Identify which cell holds the provided text, then report its (X, Y) central coordinate. 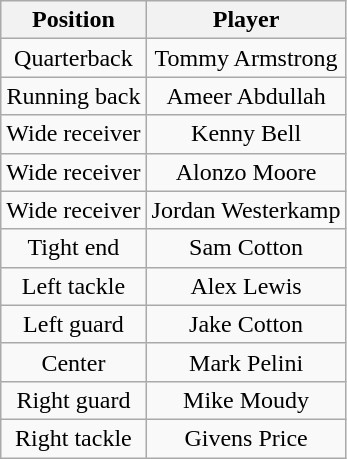
Quarterback (74, 58)
Player (246, 20)
Right tackle (74, 438)
Mike Moudy (246, 400)
Left tackle (74, 286)
Position (74, 20)
Jake Cotton (246, 324)
Jordan Westerkamp (246, 210)
Mark Pelini (246, 362)
Givens Price (246, 438)
Right guard (74, 400)
Kenny Bell (246, 134)
Alonzo Moore (246, 172)
Alex Lewis (246, 286)
Tommy Armstrong (246, 58)
Center (74, 362)
Ameer Abdullah (246, 96)
Sam Cotton (246, 248)
Running back (74, 96)
Left guard (74, 324)
Tight end (74, 248)
